Detect which cell encompasses the target text, then output its [x, y] center coordinate. 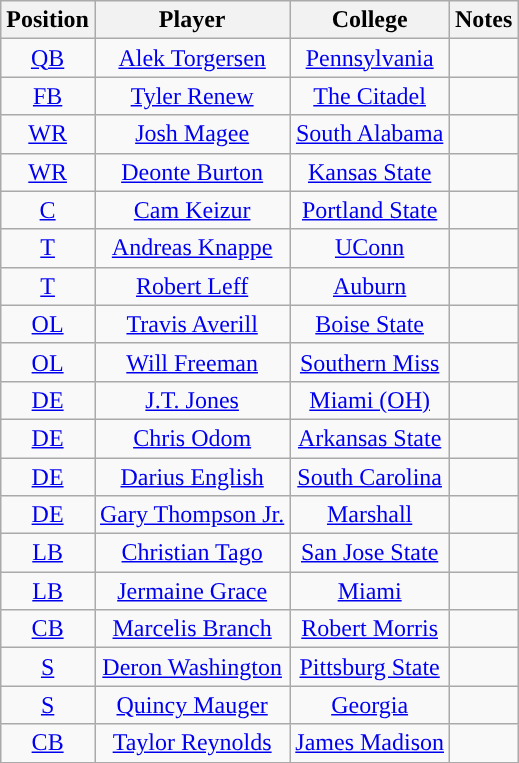
San Jose State [370, 553]
Tyler Renew [192, 96]
Josh Magee [192, 134]
Chris Odom [192, 438]
J.T. Jones [192, 400]
Boise State [370, 324]
James Madison [370, 743]
College [370, 20]
Christian Tago [192, 553]
Gary Thompson Jr. [192, 515]
Pittsburg State [370, 667]
Georgia [370, 705]
South Carolina [370, 477]
Southern Miss [370, 362]
The Citadel [370, 96]
Notes [484, 20]
Pennsylvania [370, 58]
Quincy Mauger [192, 705]
Alek Torgersen [192, 58]
Deron Washington [192, 667]
Darius English [192, 477]
South Alabama [370, 134]
Robert Morris [370, 629]
Will Freeman [192, 362]
Player [192, 20]
QB [48, 58]
Miami (OH) [370, 400]
Andreas Knappe [192, 248]
Taylor Reynolds [192, 743]
Auburn [370, 286]
Robert Leff [192, 286]
Kansas State [370, 172]
Miami [370, 591]
Portland State [370, 210]
Marshall [370, 515]
Position [48, 20]
Cam Keizur [192, 210]
Jermaine Grace [192, 591]
Marcelis Branch [192, 629]
C [48, 210]
FB [48, 96]
Travis Averill [192, 324]
Arkansas State [370, 438]
Deonte Burton [192, 172]
UConn [370, 248]
